Identify which cell holds the provided text, then report its (X, Y) central coordinate. 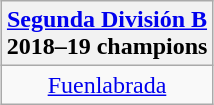
Segunda División B2018–19 champions (107, 34)
Fuenlabrada (107, 85)
